Output the (x, y) coordinate of the center of the cell containing the given text.  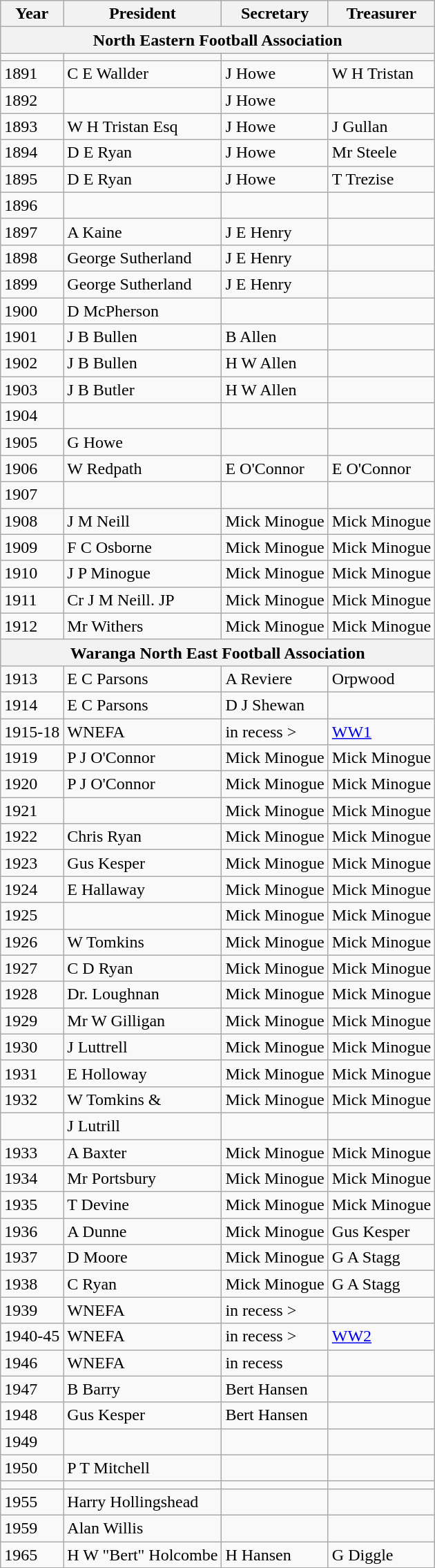
1947 (32, 1389)
1903 (32, 390)
G Diggle (381, 1554)
1922 (32, 837)
C E Wallder (142, 74)
T Trezise (381, 179)
H W "Bert" Holcombe (142, 1554)
W Redpath (142, 469)
J Gullan (381, 126)
President (142, 14)
J B Butler (142, 390)
1912 (32, 626)
1902 (32, 363)
1893 (32, 126)
C D Ryan (142, 968)
Alan Willis (142, 1528)
D Moore (142, 1258)
1909 (32, 547)
J Luttrell (142, 1047)
J M Neill (142, 521)
1899 (32, 284)
1930 (32, 1047)
E Hallaway (142, 889)
Secretary (275, 14)
1928 (32, 994)
1914 (32, 705)
A Baxter (142, 1152)
J Lutrill (142, 1126)
1938 (32, 1284)
1965 (32, 1554)
1926 (32, 942)
D J Shewan (275, 705)
G Howe (142, 442)
1948 (32, 1415)
F C Osborne (142, 547)
1924 (32, 889)
1900 (32, 310)
Dr. Loughnan (142, 994)
1894 (32, 153)
Mr Withers (142, 626)
1933 (32, 1152)
Orpwood (381, 679)
1915-18 (32, 732)
J P Minogue (142, 574)
1946 (32, 1363)
Chris Ryan (142, 837)
1919 (32, 758)
1905 (32, 442)
1892 (32, 100)
1927 (32, 968)
D McPherson (142, 310)
W H Tristan Esq (142, 126)
WW2 (381, 1336)
Waranga North East Football Association (218, 652)
1901 (32, 337)
1895 (32, 179)
1923 (32, 863)
1939 (32, 1310)
W Tomkins (142, 942)
1949 (32, 1442)
1959 (32, 1528)
1936 (32, 1231)
WW1 (381, 732)
P T Mitchell (142, 1468)
1935 (32, 1205)
1907 (32, 495)
1891 (32, 74)
T Devine (142, 1205)
1906 (32, 469)
B Allen (275, 337)
1897 (32, 232)
Treasurer (381, 14)
A Kaine (142, 232)
C Ryan (142, 1284)
Mr Portsbury (142, 1179)
H Hansen (275, 1554)
Cr J M Neill. JP (142, 600)
North Eastern Football Association (218, 40)
A Dunne (142, 1231)
1920 (32, 784)
1910 (32, 574)
E Holloway (142, 1073)
1934 (32, 1179)
1904 (32, 416)
1931 (32, 1073)
1911 (32, 600)
1896 (32, 205)
1925 (32, 916)
1950 (32, 1468)
1940-45 (32, 1336)
in recess (275, 1363)
W H Tristan (381, 74)
A Reviere (275, 679)
Harry Hollingshead (142, 1502)
Mr Steele (381, 153)
1955 (32, 1502)
B Barry (142, 1389)
1921 (32, 811)
1908 (32, 521)
Year (32, 14)
Mr W Gilligan (142, 1021)
1913 (32, 679)
1929 (32, 1021)
W Tomkins & (142, 1099)
1898 (32, 258)
1937 (32, 1258)
1932 (32, 1099)
